Determine the (x, y) coordinate at the center of the cell enclosing the given text.  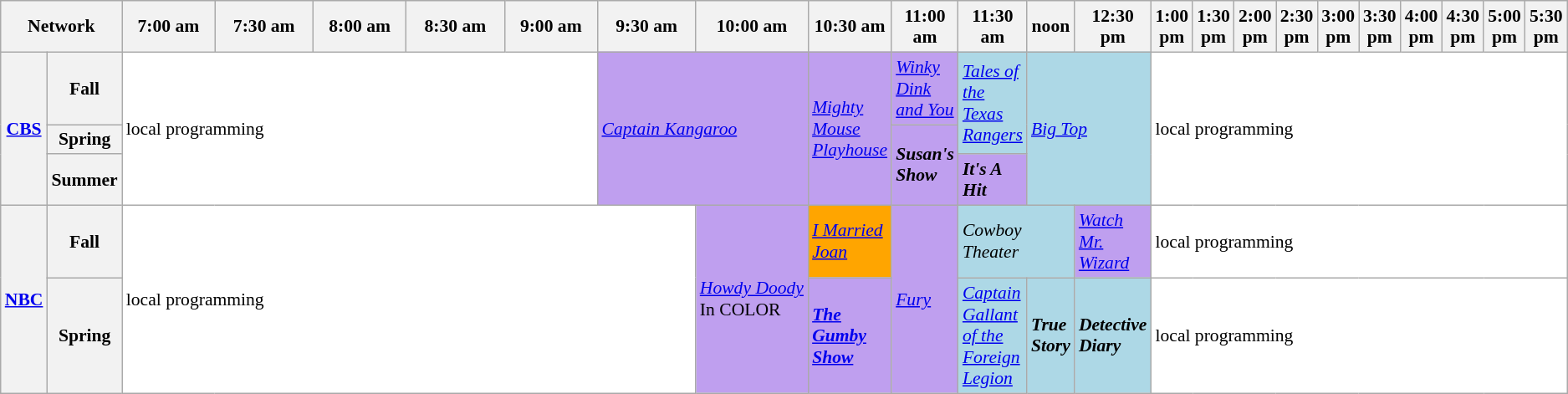
True Story (1050, 335)
Winky Dink and You (925, 89)
10:30 am (850, 27)
8:00 am (360, 27)
8:30 am (455, 27)
Summer (84, 181)
I Married Joan (850, 243)
1:00 pm (1172, 27)
Network (62, 27)
Cowboy Theater (1017, 243)
4:30 pm (1463, 27)
noon (1050, 27)
Detective Diary (1113, 335)
Captain Kangaroo (702, 129)
Big Top (1089, 129)
11:30 am (993, 27)
3:30 pm (1380, 27)
The Gumby Show (850, 335)
11:00 am (925, 27)
9:00 am (550, 27)
5:30 pm (1546, 27)
Susan's Show (925, 166)
3:00 pm (1338, 27)
CBS (24, 129)
7:00 am (169, 27)
1:30 pm (1213, 27)
7:30 am (264, 27)
12:30 pm (1113, 27)
Captain Gallant of the Foreign Legion (993, 335)
NBC (24, 299)
It's A Hit (993, 181)
Mighty Mouse Playhouse (850, 129)
Watch Mr. Wizard (1113, 243)
2:00 pm (1255, 27)
10:00 am (752, 27)
Fury (925, 299)
9:30 am (646, 27)
2:30 pm (1297, 27)
4:00 pm (1422, 27)
5:00 pm (1504, 27)
Tales of the Texas Rangers (993, 103)
Howdy Doody In COLOR (752, 299)
